Identify which cell holds the provided text, then report its [x, y] central coordinate. 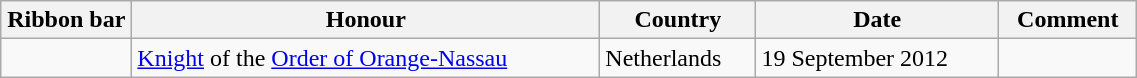
19 September 2012 [878, 58]
Netherlands [678, 58]
Comment [1068, 20]
Country [678, 20]
Ribbon bar [66, 20]
Honour [366, 20]
Knight of the Order of Orange-Nassau [366, 58]
Date [878, 20]
